Locate the cell with the specified text and output its [X, Y] center coordinate. 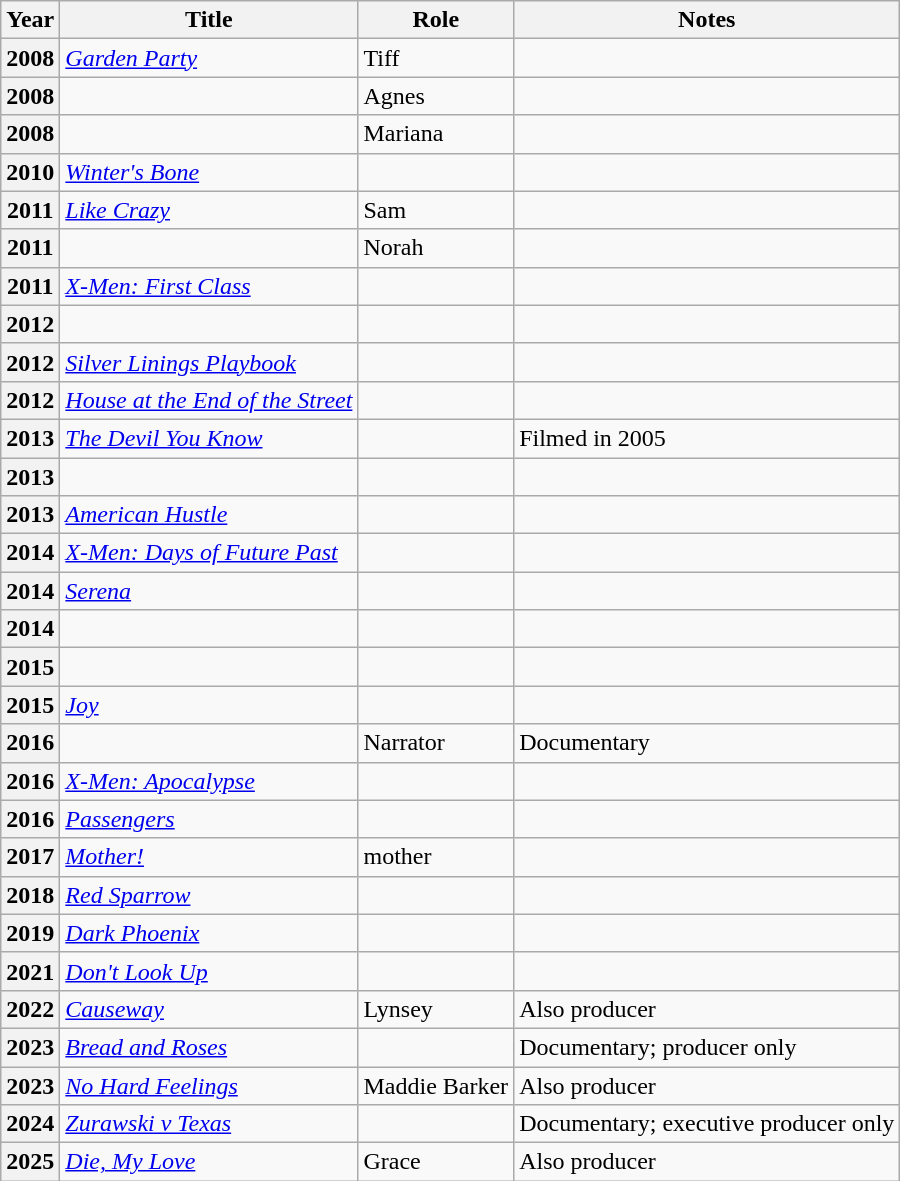
2022 [30, 1009]
Mother! [209, 857]
Dark Phoenix [209, 933]
2021 [30, 971]
X-Men: Apocalypse [209, 781]
Documentary; executive producer only [707, 1124]
Title [209, 20]
Silver Linings Playbook [209, 362]
X-Men: First Class [209, 286]
Notes [707, 20]
Grace [436, 1162]
2024 [30, 1124]
Die, My Love [209, 1162]
Lynsey [436, 1009]
Like Crazy [209, 210]
Don't Look Up [209, 971]
Serena [209, 591]
Narrator [436, 743]
Sam [436, 210]
Agnes [436, 96]
Filmed in 2005 [707, 438]
Mariana [436, 134]
Joy [209, 705]
House at the End of the Street [209, 400]
2019 [30, 933]
2018 [30, 895]
No Hard Feelings [209, 1085]
mother [436, 857]
Red Sparrow [209, 895]
2025 [30, 1162]
Documentary [707, 743]
Garden Party [209, 58]
Zurawski v Texas [209, 1124]
Documentary; producer only [707, 1047]
Causeway [209, 1009]
Tiff [436, 58]
Role [436, 20]
Passengers [209, 819]
The Devil You Know [209, 438]
Year [30, 20]
X-Men: Days of Future Past [209, 553]
Bread and Roses [209, 1047]
2010 [30, 172]
2017 [30, 857]
Winter's Bone [209, 172]
Norah [436, 248]
Maddie Barker [436, 1085]
American Hustle [209, 515]
